Pinpoint the cell where the given text exists, returning its (x, y) midpoint coordinate. 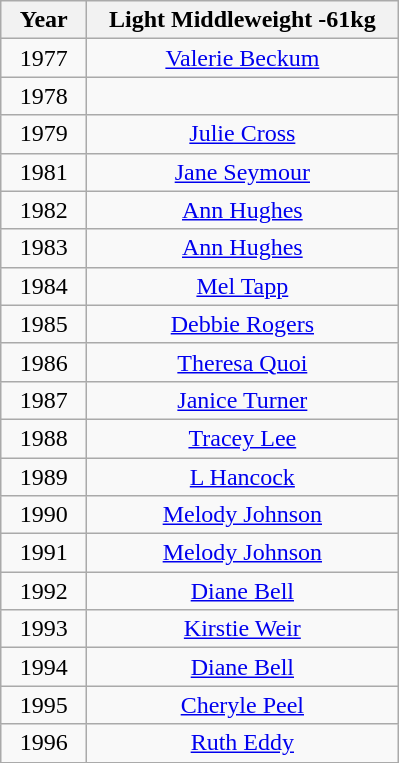
Ruth Eddy (242, 743)
Theresa Quoi (242, 362)
1985 (44, 324)
1978 (44, 96)
Janice Turner (242, 400)
1982 (44, 210)
Debbie Rogers (242, 324)
Cheryle Peel (242, 705)
1987 (44, 400)
Tracey Lee (242, 438)
L Hancock (242, 477)
1984 (44, 286)
1995 (44, 705)
Mel Tapp (242, 286)
Jane Seymour (242, 172)
1991 (44, 553)
1990 (44, 515)
1994 (44, 667)
Valerie Beckum (242, 58)
1988 (44, 438)
1981 (44, 172)
Julie Cross (242, 134)
1986 (44, 362)
1992 (44, 591)
1983 (44, 248)
1993 (44, 629)
Year (44, 20)
Light Middleweight -61kg (242, 20)
Kirstie Weir (242, 629)
1996 (44, 743)
1979 (44, 134)
1989 (44, 477)
1977 (44, 58)
